Scan for the cell matching the given text and deliver its [X, Y] coordinate at center. 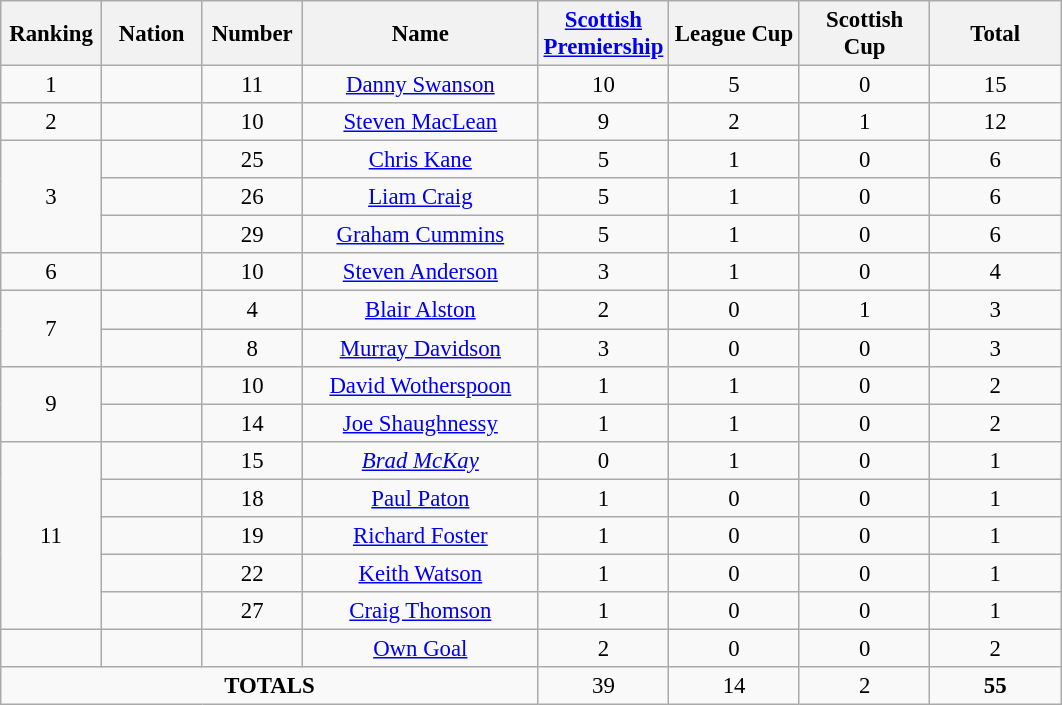
Scottish Cup [864, 34]
25 [252, 160]
26 [252, 197]
Own Goal [421, 648]
Number [252, 34]
Total [996, 34]
Brad McKay [421, 460]
Liam Craig [421, 197]
27 [252, 611]
Graham Cummins [421, 235]
18 [252, 498]
David Wotherspoon [421, 385]
8 [252, 348]
League Cup [734, 34]
Steven Anderson [421, 273]
Craig Thomson [421, 611]
29 [252, 235]
Paul Paton [421, 498]
Scottish Premiership [604, 34]
Keith Watson [421, 573]
39 [604, 686]
TOTALS [270, 686]
Chris Kane [421, 160]
Murray Davidson [421, 348]
Name [421, 34]
Ranking [52, 34]
Danny Swanson [421, 85]
Blair Alston [421, 310]
7 [52, 328]
Steven MacLean [421, 122]
Joe Shaughnessy [421, 423]
12 [996, 122]
55 [996, 686]
Richard Foster [421, 536]
Nation [152, 34]
19 [252, 536]
22 [252, 573]
